For the text-containing cell, return its midpoint in [x, y] coordinate format. 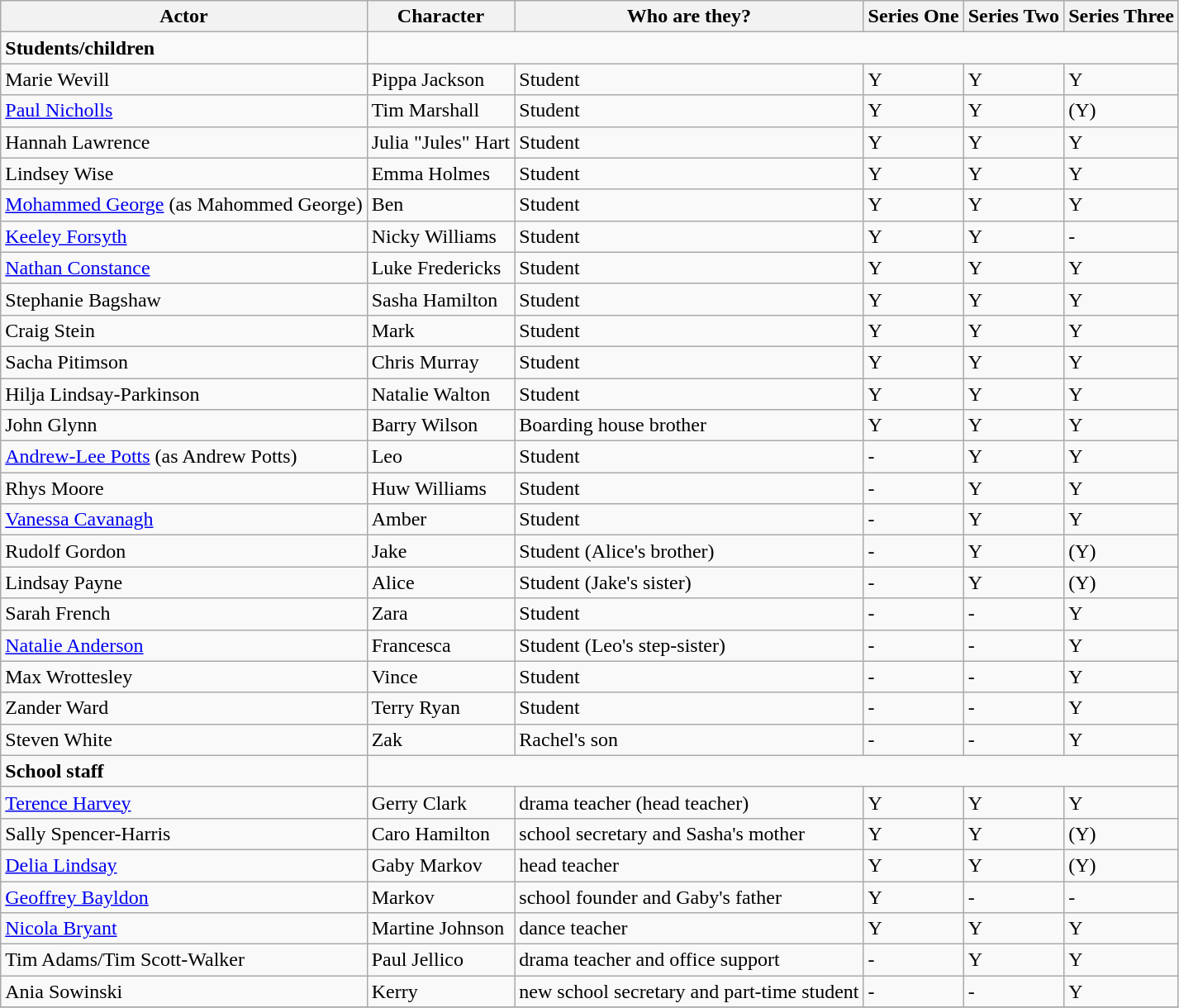
new school secretary and part-time student [689, 991]
Markov [441, 896]
Mark [441, 330]
Ania Sowinski [183, 991]
Emma Holmes [441, 174]
Sasha Hamilton [441, 299]
Student (Jake's sister) [689, 582]
Jake [441, 551]
Keeley Forsyth [183, 236]
Francesca [441, 645]
Natalie Walton [441, 394]
Students/children [183, 48]
Zander Ward [183, 708]
Terence Harvey [183, 802]
school secretary and Sasha's mother [689, 834]
Delia Lindsay [183, 865]
Julia "Jules" Hart [441, 142]
School staff [183, 771]
Nathan Constance [183, 268]
Tim Adams/Tim Scott-Walker [183, 960]
Zak [441, 739]
Rhys Moore [183, 488]
Geoffrey Bayldon [183, 896]
drama teacher (head teacher) [689, 802]
Pippa Jackson [441, 79]
Lindsey Wise [183, 174]
head teacher [689, 865]
Huw Williams [441, 488]
drama teacher and office support [689, 960]
Gerry Clark [441, 802]
Who are they? [689, 17]
Lindsay Payne [183, 582]
Nicola Bryant [183, 929]
Craig Stein [183, 330]
Stephanie Bagshaw [183, 299]
school founder and Gaby's father [689, 896]
Character [441, 17]
Mohammed George (as Mahommed George) [183, 205]
Tim Marshall [441, 111]
Andrew-Lee Potts (as Andrew Potts) [183, 457]
Sarah French [183, 614]
Paul Nicholls [183, 111]
Ben [441, 205]
Rudolf Gordon [183, 551]
Actor [183, 17]
Hilja Lindsay-Parkinson [183, 394]
Vanessa Cavanagh [183, 520]
Paul Jellico [441, 960]
Student (Leo's step-sister) [689, 645]
Student (Alice's brother) [689, 551]
John Glynn [183, 426]
Series Two [1014, 17]
Martine Johnson [441, 929]
Steven White [183, 739]
Max Wrottesley [183, 677]
Series Three [1122, 17]
Kerry [441, 991]
Rachel's son [689, 739]
Amber [441, 520]
Nicky Williams [441, 236]
Zara [441, 614]
Hannah Lawrence [183, 142]
dance teacher [689, 929]
Terry Ryan [441, 708]
Leo [441, 457]
Series One [914, 17]
Gaby Markov [441, 865]
Natalie Anderson [183, 645]
Chris Murray [441, 362]
Barry Wilson [441, 426]
Boarding house brother [689, 426]
Luke Fredericks [441, 268]
Marie Wevill [183, 79]
Sacha Pitimson [183, 362]
Sally Spencer-Harris [183, 834]
Vince [441, 677]
Caro Hamilton [441, 834]
Alice [441, 582]
